For the text-containing cell, return its midpoint in [X, Y] coordinate format. 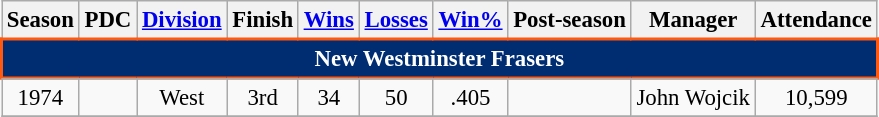
10,599 [816, 97]
PDC [108, 20]
West [182, 97]
50 [396, 97]
Division [182, 20]
Wins [328, 20]
Losses [396, 20]
Season [41, 20]
Win% [470, 20]
3rd [262, 97]
John Wojcik [693, 97]
Manager [693, 20]
.405 [470, 97]
34 [328, 97]
1974 [41, 97]
Finish [262, 20]
Attendance [816, 20]
New Westminster Frasers [440, 58]
Post-season [570, 20]
